From the cell containing the given text, extract its center point as [X, Y] coordinate. 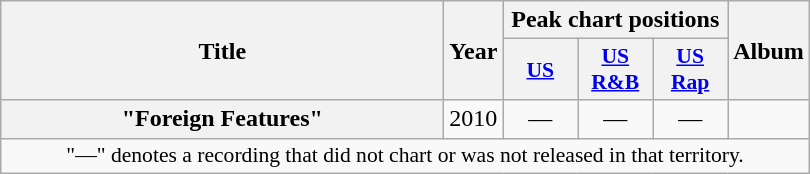
US R&B [616, 70]
Title [222, 50]
US [540, 70]
US Rap [690, 70]
Peak chart positions [616, 20]
Album [769, 50]
2010 [474, 119]
Year [474, 50]
"Foreign Features" [222, 119]
"—" denotes a recording that did not chart or was not released in that territory. [406, 156]
